Find where the given text appears and provide that cell's center as (X, Y) coordinate. 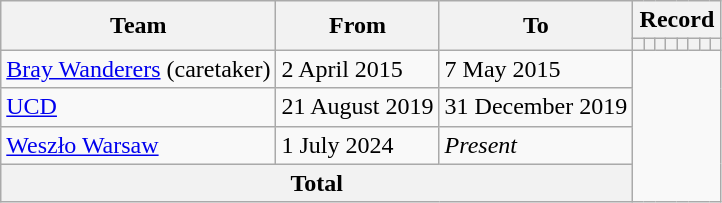
To (536, 26)
Present (536, 145)
21 August 2019 (358, 107)
2 April 2015 (358, 69)
7 May 2015 (536, 69)
31 December 2019 (536, 107)
Total (317, 183)
1 July 2024 (358, 145)
Weszło Warsaw (138, 145)
Record (677, 20)
Bray Wanderers (caretaker) (138, 69)
From (358, 26)
UCD (138, 107)
Team (138, 26)
